Extract the (X, Y) coordinate from the center of the cell holding the provided text.  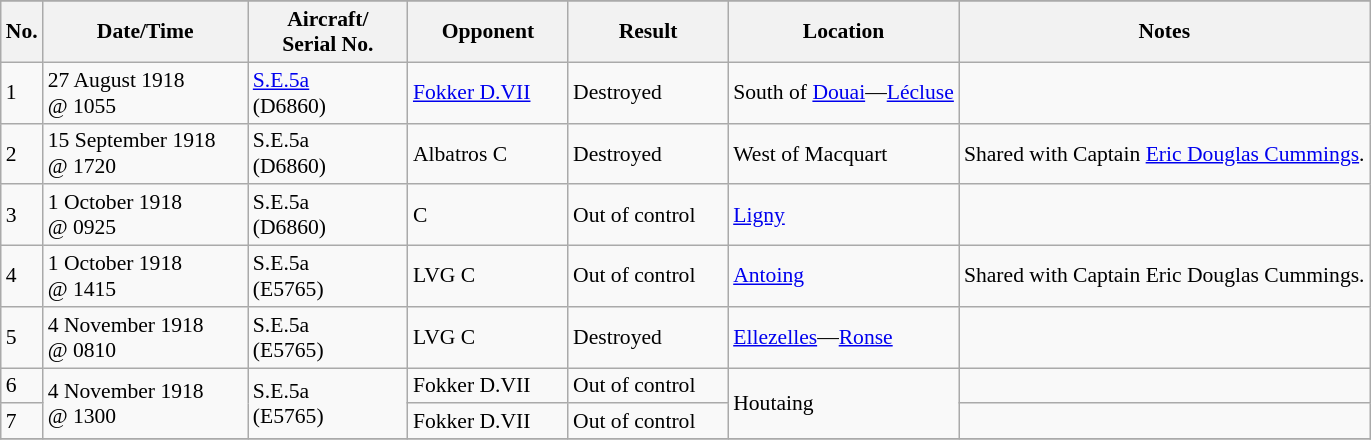
West of Macquart (844, 154)
Opponent (488, 32)
Ellezelles—Ronse (844, 338)
Date/Time (146, 32)
1 October 1918@ 0925 (146, 216)
C (488, 216)
Antoing (844, 276)
2 (22, 154)
No. (22, 32)
4 November 1918@ 0810 (146, 338)
1 (22, 92)
6 (22, 386)
4 November 1918@ 1300 (146, 404)
Aircraft/Serial No. (328, 32)
Ligny (844, 216)
27 August 1918@ 1055 (146, 92)
Result (648, 32)
1 October 1918@ 1415 (146, 276)
7 (22, 422)
Albatros C (488, 154)
Houtaing (844, 404)
Location (844, 32)
15 September 1918@ 1720 (146, 154)
4 (22, 276)
South of Douai—Lécluse (844, 92)
5 (22, 338)
Notes (1164, 32)
3 (22, 216)
